Find where the given text appears and provide that cell's center as (x, y) coordinate. 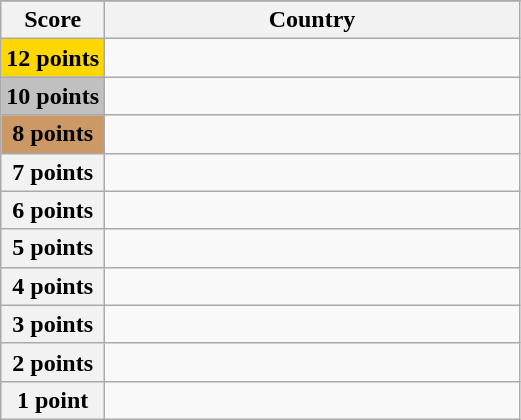
2 points (53, 362)
Score (53, 20)
10 points (53, 96)
8 points (53, 134)
1 point (53, 400)
7 points (53, 172)
6 points (53, 210)
Country (312, 20)
12 points (53, 58)
5 points (53, 248)
3 points (53, 324)
4 points (53, 286)
